Output the [x, y] coordinate of the center of the cell containing the given text.  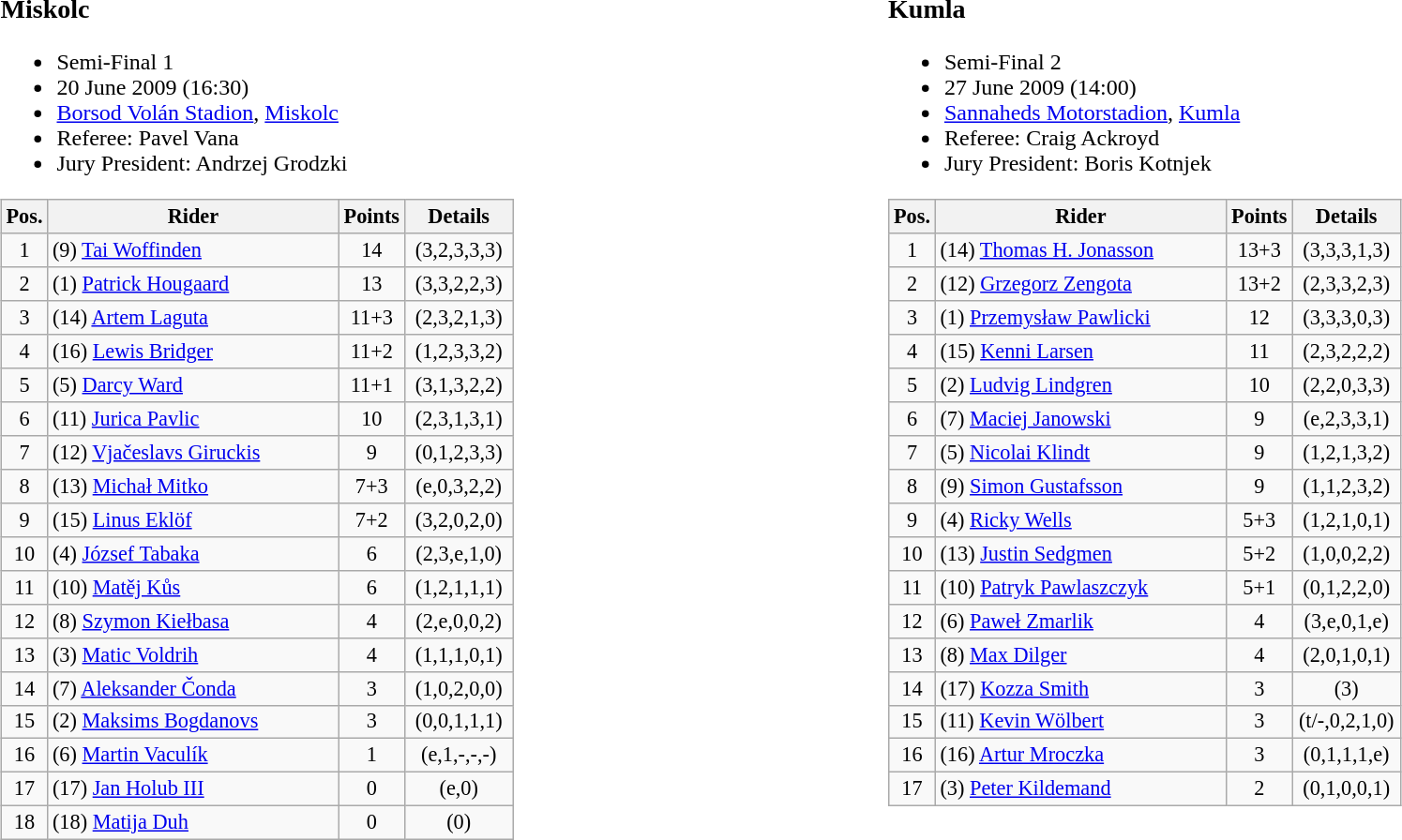
(1) Przemysław Pawlicki [1080, 318]
(17) Kozza Smith [1080, 688]
(3,3,3,1,3) [1347, 250]
(1,1,2,3,2) [1347, 487]
(2) Ludvig Lindgren [1080, 385]
(2,e,0,0,2) [460, 621]
(3,3,2,2,3) [460, 284]
(11) Jurica Pavlic [193, 419]
(2,3,2,1,3) [460, 318]
11+3 [371, 318]
(2) Maksims Bogdanovs [193, 722]
(1,1,1,0,1) [460, 654]
(2,3,1,3,1) [460, 419]
(1,0,2,0,0) [460, 688]
(e,0) [460, 789]
(2,3,e,1,0) [460, 553]
(5) Nicolai Klindt [1080, 453]
(4) József Tabaka [193, 553]
(10) Matěj Kůs [193, 587]
(6) Paweł Zmarlik [1080, 621]
11+2 [371, 352]
(3,2,0,2,0) [460, 520]
18 [24, 823]
(3) Peter Kildemand [1080, 789]
(0,1,2,2,0) [1347, 587]
(1,2,1,3,2) [1347, 453]
(7) Maciej Janowski [1080, 419]
(e,1,-,-,-) [460, 756]
(12) Vjačeslavs Giruckis [193, 453]
(0,1,1,1,e) [1347, 756]
(3,2,3,3,3) [460, 250]
(e,2,3,3,1) [1347, 419]
(3,e,0,1,e) [1347, 621]
(3,1,3,2,2) [460, 385]
(14) Artem Laguta [193, 318]
(15) Kenni Larsen [1080, 352]
13+2 [1259, 284]
(13) Justin Sedgmen [1080, 553]
11+1 [371, 385]
(1,2,1,1,1) [460, 587]
(2,3,3,2,3) [1347, 284]
(e,0,3,2,2) [460, 487]
(7) Aleksander Čonda [193, 688]
(5) Darcy Ward [193, 385]
(1) Patrick Hougaard [193, 284]
13+3 [1259, 250]
5+3 [1259, 520]
(8) Szymon Kiełbasa [193, 621]
(4) Ricky Wells [1080, 520]
(16) Artur Mroczka [1080, 756]
(8) Max Dilger [1080, 654]
(16) Lewis Bridger [193, 352]
7+3 [371, 487]
(0,1,2,3,3) [460, 453]
(0,0,1,1,1) [460, 722]
(13) Michał Mitko [193, 487]
(12) Grzegorz Zengota [1080, 284]
(t/-,0,2,1,0) [1347, 722]
(1,2,3,3,2) [460, 352]
(14) Thomas H. Jonasson [1080, 250]
(18) Matija Duh [193, 823]
5+1 [1259, 587]
(9) Tai Woffinden [193, 250]
5+2 [1259, 553]
(2,2,0,3,3) [1347, 385]
(3,3,3,0,3) [1347, 318]
(17) Jan Holub III [193, 789]
(15) Linus Eklöf [193, 520]
7+2 [371, 520]
(0,1,0,0,1) [1347, 789]
(1,0,0,2,2) [1347, 553]
(10) Patryk Pawlaszczyk [1080, 587]
(2,0,1,0,1) [1347, 654]
(3) Matic Voldrih [193, 654]
(6) Martin Vaculík [193, 756]
(2,3,2,2,2) [1347, 352]
(11) Kevin Wölbert [1080, 722]
(1,2,1,0,1) [1347, 520]
(3) [1347, 688]
(0) [460, 823]
(9) Simon Gustafsson [1080, 487]
